Detect which cell encompasses the target text, then output its (X, Y) center coordinate. 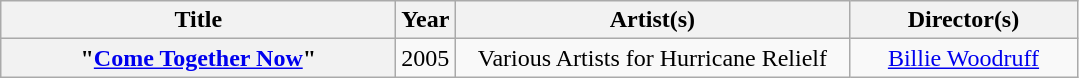
Various Artists for Hurricane Relielf (652, 58)
Artist(s) (652, 20)
Billie Woodruff (964, 58)
Director(s) (964, 20)
Title (198, 20)
2005 (426, 58)
"Come Together Now" (198, 58)
Year (426, 20)
